Determine the (X, Y) coordinate at the center of the cell enclosing the given text.  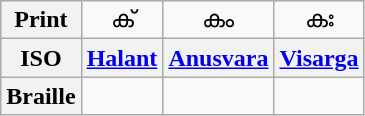
Braille (41, 96)
ക് (122, 20)
ISO (41, 58)
Visarga (319, 58)
Anusvara (218, 58)
കം (218, 20)
Halant (122, 58)
Print (41, 20)
കഃ (319, 20)
